From the cell containing the given text, extract its center point as (x, y) coordinate. 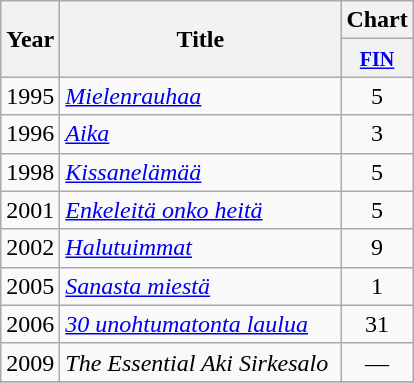
31 (377, 324)
Enkeleitä onko heitä (200, 210)
2005 (30, 286)
1995 (30, 96)
Title (200, 39)
9 (377, 248)
FIN (377, 58)
1 (377, 286)
3 (377, 134)
The Essential Aki Sirkesalo (200, 362)
1998 (30, 172)
2009 (30, 362)
Chart (377, 20)
30 unohtumatonta laulua (200, 324)
Kissanelämää (200, 172)
1996 (30, 134)
2002 (30, 248)
Year (30, 39)
2001 (30, 210)
Sanasta miestä (200, 286)
2006 (30, 324)
Aika (200, 134)
— (377, 362)
Halutuimmat (200, 248)
Mielenrauhaa (200, 96)
